Return the (X, Y) coordinate for the center point of the cell that contains the specified text.  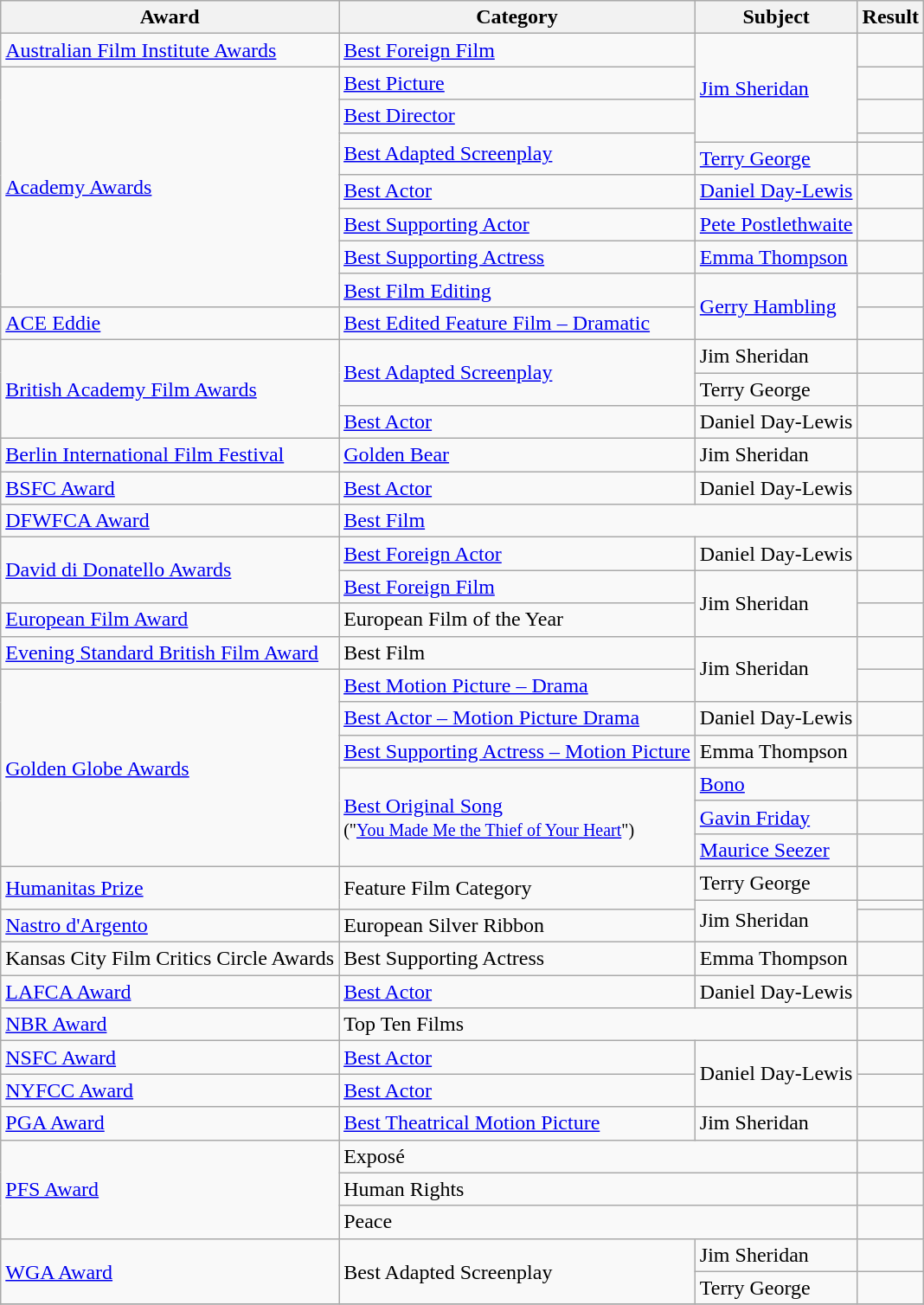
NYFCC Award (170, 1090)
Result (890, 17)
NBR Award (170, 1025)
Best Director (517, 116)
ACE Eddie (170, 323)
PGA Award (170, 1123)
Evening Standard British Film Award (170, 652)
Feature Film Category (517, 888)
Best Edited Feature Film – Dramatic (517, 323)
Human Rights (599, 1189)
Golden Bear (517, 455)
European Film of the Year (517, 620)
David di Donatello Awards (170, 570)
Award (170, 17)
Maurice Seezer (776, 850)
Best Supporting Actor (517, 224)
Gerry Hambling (776, 306)
British Academy Film Awards (170, 389)
Best Theatrical Motion Picture (517, 1123)
Kansas City Film Critics Circle Awards (170, 959)
Berlin International Film Festival (170, 455)
Category (517, 17)
Best Picture (517, 83)
Peace (599, 1222)
WGA Award (170, 1271)
Humanitas Prize (170, 888)
Best Supporting Actress – Motion Picture (517, 751)
Academy Awards (170, 187)
European Film Award (170, 620)
Top Ten Films (599, 1025)
DFWFCA Award (170, 521)
Best Foreign Actor (517, 554)
Subject (776, 17)
NSFC Award (170, 1057)
Exposé (599, 1156)
Nastro d'Argento (170, 926)
Best Original Song("You Made Me the Thief of Your Heart") (517, 817)
Best Motion Picture – Drama (517, 685)
Gavin Friday (776, 817)
PFS Award (170, 1189)
Best Film Editing (517, 290)
Pete Postlethwaite (776, 224)
Bono (776, 784)
Best Actor – Motion Picture Drama (517, 718)
European Silver Ribbon (517, 926)
BSFC Award (170, 488)
LAFCA Award (170, 992)
Australian Film Institute Awards (170, 50)
Golden Globe Awards (170, 768)
